Determine the (x, y) coordinate at the center of the cell enclosing the given text.  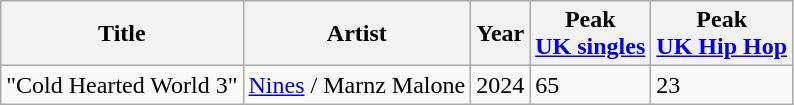
PeakUK singles (590, 34)
Nines / Marnz Malone (357, 85)
"Cold Hearted World 3" (122, 85)
Year (500, 34)
65 (590, 85)
23 (722, 85)
2024 (500, 85)
Title (122, 34)
PeakUK Hip Hop (722, 34)
Artist (357, 34)
